Return the [x, y] coordinate for the center point of the cell that contains the specified text.  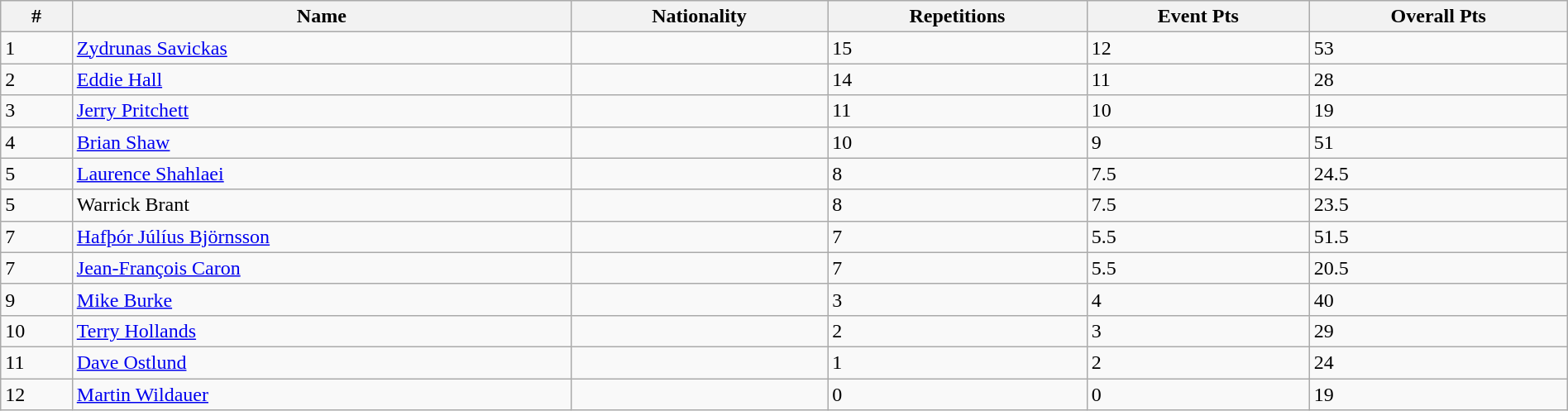
24 [1438, 362]
Laurence Shahlaei [321, 174]
53 [1438, 48]
Eddie Hall [321, 79]
20.5 [1438, 268]
40 [1438, 299]
Zydrunas Savickas [321, 48]
28 [1438, 79]
23.5 [1438, 205]
Mike Burke [321, 299]
15 [958, 48]
Warrick Brant [321, 205]
Terry Hollands [321, 331]
Event Pts [1198, 17]
Brian Shaw [321, 142]
Nationality [699, 17]
51.5 [1438, 237]
# [36, 17]
Martin Wildauer [321, 394]
29 [1438, 331]
24.5 [1438, 174]
Name [321, 17]
Jean-François Caron [321, 268]
Jerry Pritchett [321, 111]
14 [958, 79]
Hafþór Júlíus Björnsson [321, 237]
Dave Ostlund [321, 362]
Overall Pts [1438, 17]
Repetitions [958, 17]
51 [1438, 142]
